Output the [x, y] coordinate of the center of the cell containing the given text.  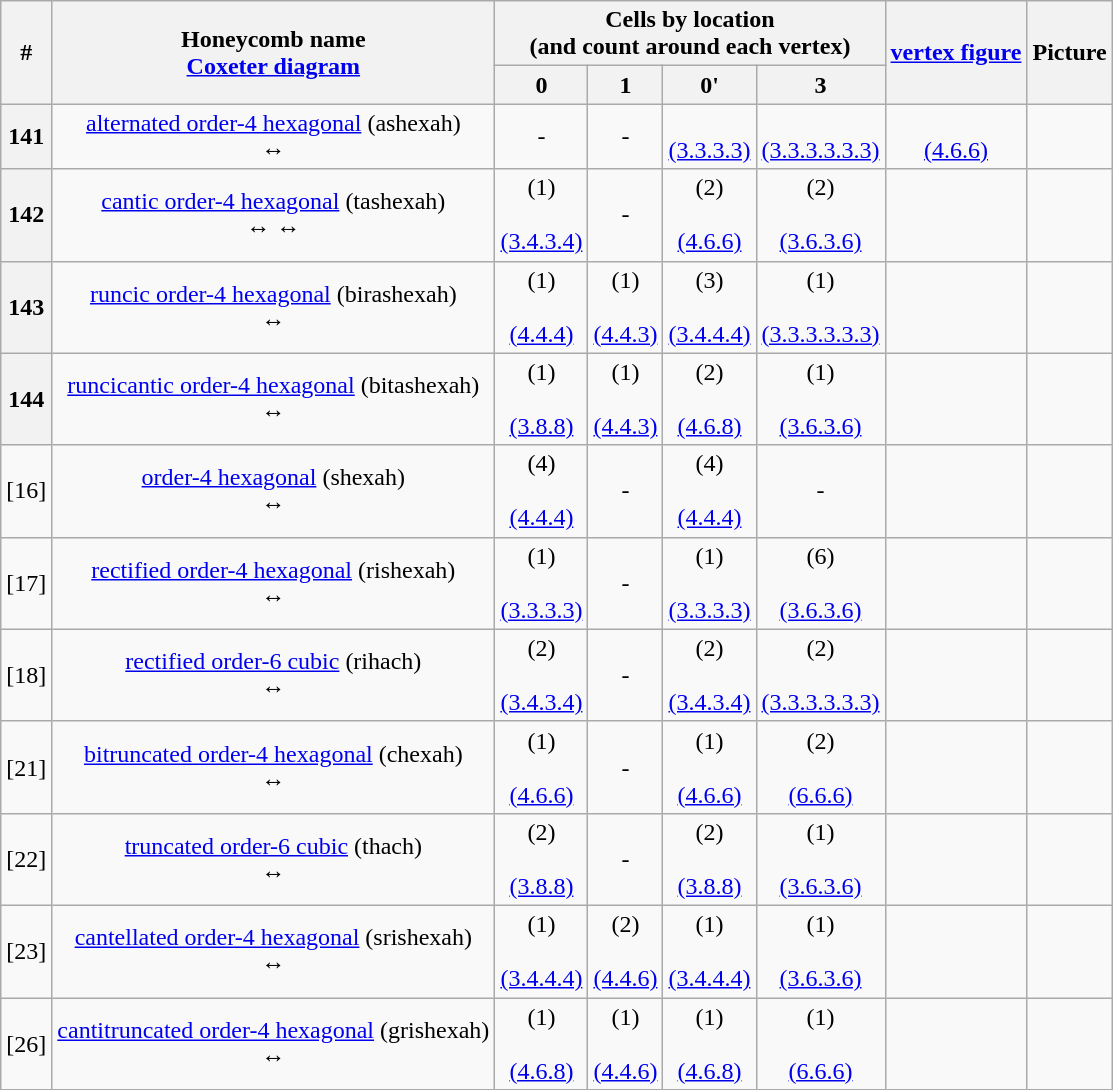
144 [26, 399]
141 [26, 136]
(1)(4.4.6) [626, 1044]
Honeycomb nameCoxeter diagram [274, 52]
vertex figure [956, 52]
(3.3.3.3) [710, 136]
Picture [1070, 52]
[26] [26, 1044]
rectified order-4 hexagonal (rishexah) ↔ [274, 583]
(2)(3.3.3.3.3.3) [820, 675]
cantellated order-4 hexagonal (srishexah) ↔ [274, 951]
(2)(3.6.3.6) [820, 215]
runcic order-4 hexagonal (birashexah) ↔ [274, 307]
bitruncated order-4 hexagonal (chexah) ↔ [274, 767]
Cells by location(and count around each vertex) [690, 34]
(3)(3.4.4.4) [710, 307]
(1)(3.8.8) [542, 399]
truncated order-6 cubic (thach) ↔ [274, 859]
0' [710, 85]
(1)(3.4.3.4) [542, 215]
1 [626, 85]
(3.3.3.3.3.3) [820, 136]
order-4 hexagonal (shexah) ↔ [274, 491]
3 [820, 85]
(4.6.6) [956, 136]
[21] [26, 767]
(2)(4.6.8) [710, 399]
(2)(6.6.6) [820, 767]
(2)(4.4.6) [626, 951]
0 [542, 85]
(1)(3.3.3.3.3.3) [820, 307]
[23] [26, 951]
cantitruncated order-4 hexagonal (grishexah) ↔ [274, 1044]
rectified order-6 cubic (rihach) ↔ [274, 675]
[18] [26, 675]
[22] [26, 859]
(2)(4.6.6) [710, 215]
# [26, 52]
(1)(6.6.6) [820, 1044]
143 [26, 307]
(6)(3.6.3.6) [820, 583]
142 [26, 215]
cantic order-4 hexagonal (tashexah) ↔ ↔ [274, 215]
runcicantic order-4 hexagonal (bitashexah) ↔ [274, 399]
[16] [26, 491]
[17] [26, 583]
(1)(4.4.4) [542, 307]
alternated order-4 hexagonal (ashexah) ↔ [274, 136]
